Capture the cell that displays the provided text and extract its [X, Y] central coordinate. 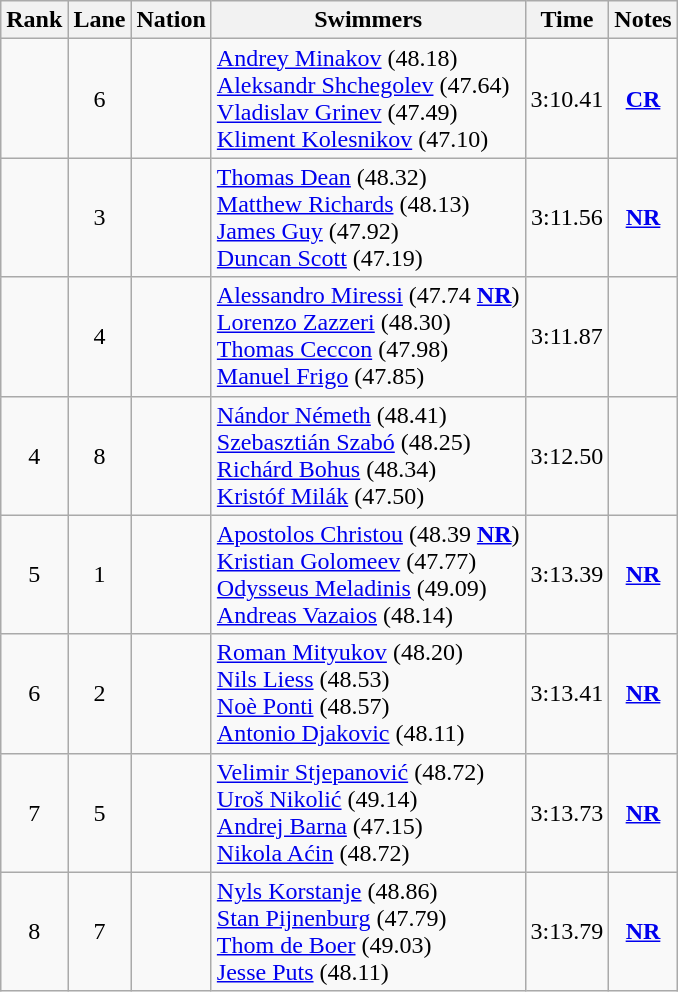
Apostolos Christou (48.39 NR)Kristian Golomeev (47.77)Odysseus Meladinis (49.09)Andreas Vazaios (48.14) [368, 574]
3:11.56 [567, 218]
3:11.87 [567, 336]
Swimmers [368, 20]
3:10.41 [567, 98]
CR [643, 98]
Nation [171, 20]
3:12.50 [567, 456]
Velimir Stjepanović (48.72)Uroš Nikolić (49.14)Andrej Barna (47.15)Nikola Aćin (48.72) [368, 812]
3:13.41 [567, 694]
1 [100, 574]
Notes [643, 20]
Time [567, 20]
3 [100, 218]
Thomas Dean (48.32)Matthew Richards (48.13)James Guy (47.92)Duncan Scott (47.19) [368, 218]
2 [100, 694]
Rank [34, 20]
Nyls Korstanje (48.86)Stan Pijnenburg (47.79)Thom de Boer (49.03)Jesse Puts (48.11) [368, 932]
3:13.79 [567, 932]
Lane [100, 20]
Roman Mityukov (48.20)Nils Liess (48.53)Noè Ponti (48.57)Antonio Djakovic (48.11) [368, 694]
3:13.73 [567, 812]
Andrey Minakov (48.18)Aleksandr Shchegolev (47.64)Vladislav Grinev (47.49)Kliment Kolesnikov (47.10) [368, 98]
3:13.39 [567, 574]
Alessandro Miressi (47.74 NR) Lorenzo Zazzeri (48.30)Thomas Ceccon (47.98)Manuel Frigo (47.85) [368, 336]
Nándor Németh (48.41)Szebasztián Szabó (48.25)Richárd Bohus (48.34)Kristóf Milák (47.50) [368, 456]
